From the cell containing the given text, extract its center point as (X, Y) coordinate. 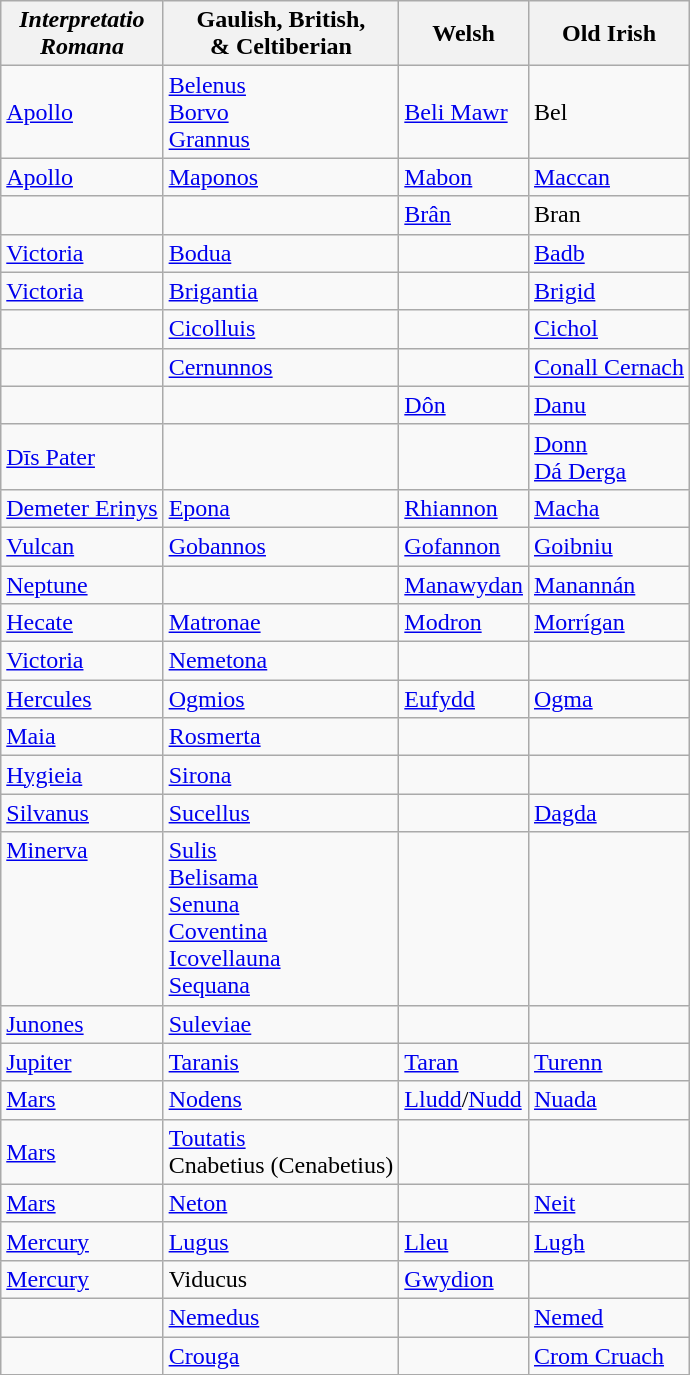
Viducus (281, 1279)
Lugus (281, 1241)
Maccan (608, 177)
Morrígan (608, 623)
Macha (608, 508)
SulisBelisamaSenunaCoventinaIcovellaunaSequana (281, 918)
Lugh (608, 1241)
Dagda (608, 813)
Lludd/Nudd (464, 1100)
InterpretatioRomana (82, 34)
Brigid (608, 291)
Lleu (464, 1241)
Cernunnos (281, 367)
Hercules (82, 699)
Dôn (464, 405)
Suleviae (281, 1024)
Minerva (82, 918)
Neit (608, 1203)
Dīs Pater (82, 456)
Danu (608, 405)
Epona (281, 508)
Mabon (464, 177)
Welsh (464, 34)
Nuada (608, 1100)
Bodua (281, 253)
Rosmerta (281, 737)
Ogmios (281, 699)
Taran (464, 1062)
Maponos (281, 177)
Manawydan (464, 585)
Cichol (608, 329)
Taranis (281, 1062)
Badb (608, 253)
Bran (608, 215)
Matronae (281, 623)
Silvanus (82, 813)
Crom Cruach (608, 1355)
Goibniu (608, 546)
Nodens (281, 1100)
Manannán (608, 585)
Neptune (82, 585)
Junones (82, 1024)
Hecate (82, 623)
Cicolluis (281, 329)
Conall Cernach (608, 367)
Demeter Erinys (82, 508)
Nemedus (281, 1317)
Sucellus (281, 813)
Sirona (281, 775)
Gobannos (281, 546)
Brigantia (281, 291)
Bel (608, 112)
Turenn (608, 1062)
Gofannon (464, 546)
Hygieia (82, 775)
Jupiter (82, 1062)
Modron (464, 623)
Crouga (281, 1355)
Eufydd (464, 699)
Nemetona (281, 661)
Brân (464, 215)
Gwydion (464, 1279)
Rhiannon (464, 508)
Gaulish, British,& Celtiberian (281, 34)
Nemed (608, 1317)
Vulcan (82, 546)
Ogma (608, 699)
BelenusBorvoGrannus (281, 112)
Beli Mawr (464, 112)
Maia (82, 737)
Old Irish (608, 34)
Neton (281, 1203)
Toutatis Cnabetius (Cenabetius) (281, 1152)
Donn Dá Derga (608, 456)
